Extract the (X, Y) coordinate from the center of the cell holding the provided text.  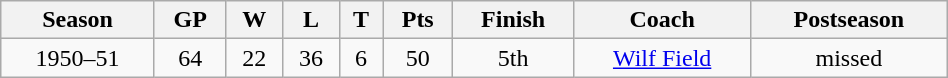
L (312, 20)
Wilf Field (662, 58)
5th (512, 58)
Coach (662, 20)
T (361, 20)
GP (190, 20)
50 (418, 58)
Postseason (850, 20)
1950–51 (78, 58)
22 (254, 58)
Pts (418, 20)
36 (312, 58)
Season (78, 20)
W (254, 20)
6 (361, 58)
64 (190, 58)
missed (850, 58)
Finish (512, 20)
